From the cell containing the given text, extract its center point as (X, Y) coordinate. 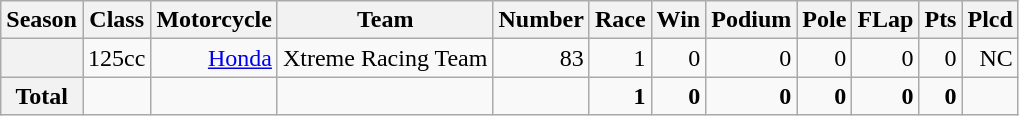
Podium (752, 20)
FLap (886, 20)
83 (541, 58)
Total (42, 96)
Race (620, 20)
Motorcycle (214, 20)
Win (678, 20)
Pts (940, 20)
Class (116, 20)
Team (385, 20)
Plcd (990, 20)
125cc (116, 58)
Pole (824, 20)
NC (990, 58)
Number (541, 20)
Xtreme Racing Team (385, 58)
Season (42, 20)
Honda (214, 58)
